Pinpoint the cell where the given text exists, returning its (X, Y) midpoint coordinate. 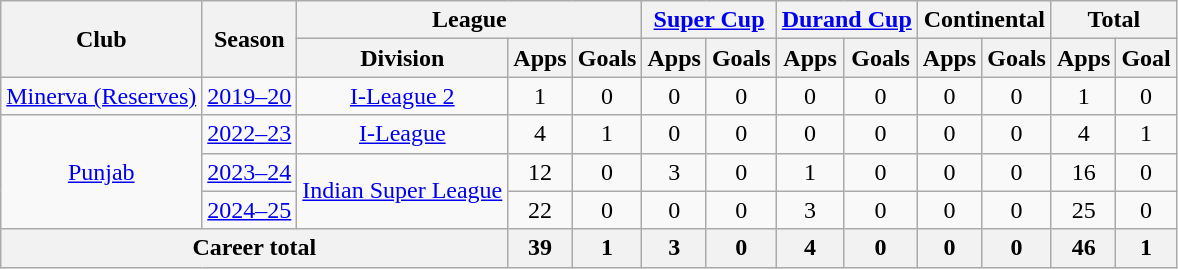
Super Cup (709, 20)
2023–24 (250, 172)
12 (540, 172)
Season (250, 39)
Club (102, 39)
16 (1083, 172)
Durand Cup (846, 20)
I-League (402, 134)
Career total (254, 248)
22 (540, 210)
25 (1083, 210)
League (470, 20)
2024–25 (250, 210)
39 (540, 248)
2019–20 (250, 96)
Continental (984, 20)
Goal (1146, 58)
Indian Super League (402, 191)
Total (1114, 20)
2022–23 (250, 134)
Minerva (Reserves) (102, 96)
I-League 2 (402, 96)
46 (1083, 248)
Division (402, 58)
Punjab (102, 172)
